Pinpoint the cell where the given text exists, returning its [x, y] midpoint coordinate. 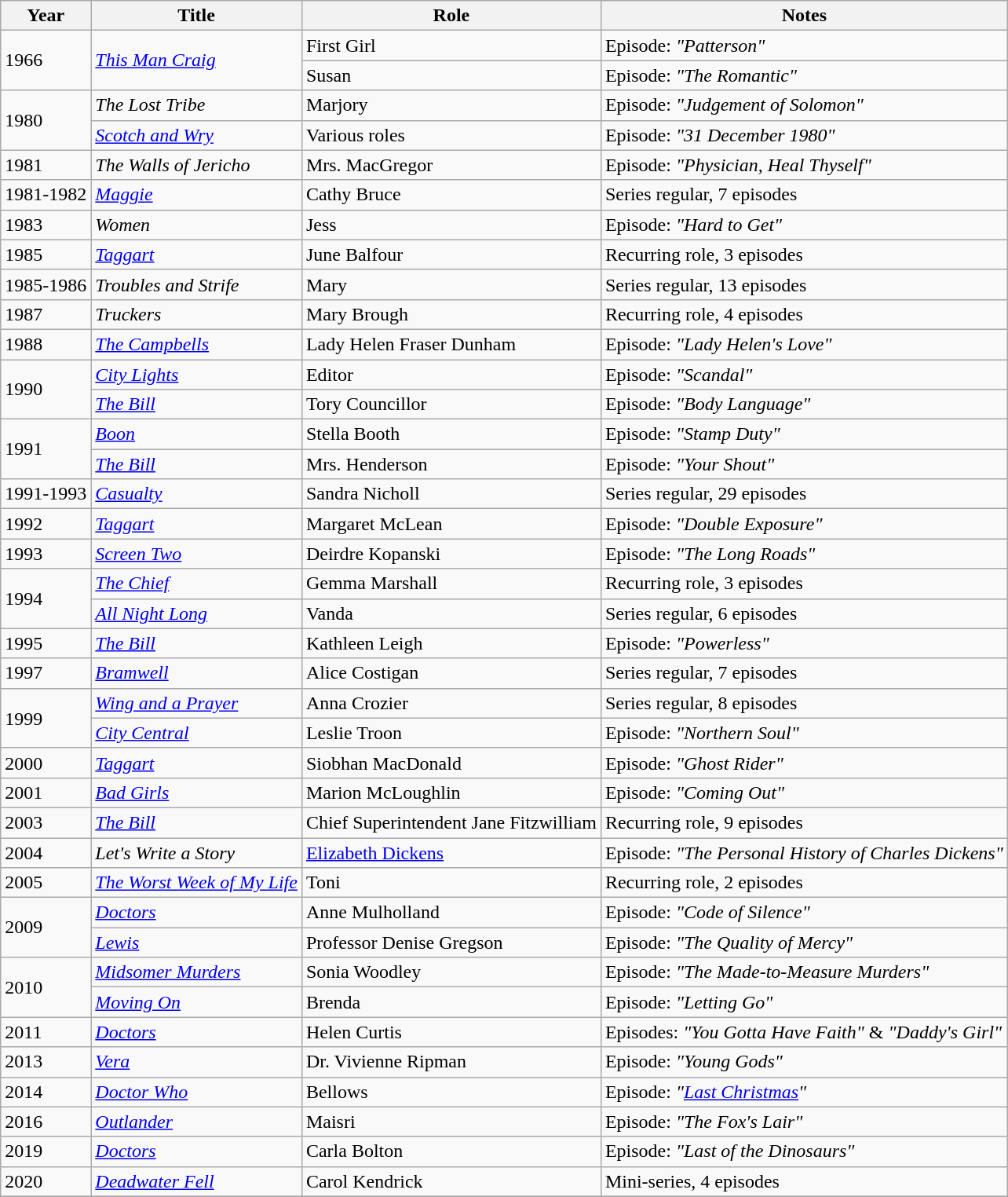
2010 [46, 987]
Episode: "The Romantic" [804, 75]
Various roles [451, 135]
Margaret McLean [451, 524]
Episode: "Lady Helen's Love" [804, 344]
1980 [46, 120]
1988 [46, 344]
The Worst Week of My Life [196, 883]
Episode: "Your Shout" [804, 464]
Series regular, 29 episodes [804, 494]
Mrs. Henderson [451, 464]
Episodes: "You Gotta Have Faith" & "Daddy's Girl" [804, 1032]
1985 [46, 254]
Vanda [451, 613]
Episode: "Code of Silence" [804, 913]
1994 [46, 598]
Truckers [196, 314]
Troubles and Strife [196, 284]
Episode: "Young Gods" [804, 1062]
All Night Long [196, 613]
Chief Superintendent Jane Fitzwilliam [451, 822]
Bellows [451, 1092]
Brenda [451, 1002]
Anne Mulholland [451, 913]
Episode: "Powerless" [804, 643]
Women [196, 225]
Dr. Vivienne Ripman [451, 1062]
Recurring role, 2 episodes [804, 883]
Anna Crozier [451, 703]
1983 [46, 225]
1991-1993 [46, 494]
Alice Costigan [451, 673]
2020 [46, 1181]
Mary [451, 284]
Maggie [196, 195]
1981 [46, 165]
2005 [46, 883]
Episode: "The Personal History of Charles Dickens" [804, 852]
Role [451, 16]
Episode: "Body Language" [804, 404]
Gemma Marshall [451, 584]
Editor [451, 375]
Episode: "Last of the Dinosaurs" [804, 1151]
The Walls of Jericho [196, 165]
Episode: "Judgement of Solomon" [804, 105]
Episode: "Physician, Heal Thyself" [804, 165]
Recurring role, 4 episodes [804, 314]
2019 [46, 1151]
Episode: "Coming Out" [804, 793]
First Girl [451, 46]
Bad Girls [196, 793]
Helen Curtis [451, 1032]
Episode: "Ghost Rider" [804, 763]
Marjory [451, 105]
2004 [46, 852]
Let's Write a Story [196, 852]
Episode: "Letting Go" [804, 1002]
Episode: "Patterson" [804, 46]
Episode: "Last Christmas" [804, 1092]
2013 [46, 1062]
2016 [46, 1122]
1992 [46, 524]
The Chief [196, 584]
Series regular, 8 episodes [804, 703]
Episode: "The Made-to-Measure Murders" [804, 972]
Deirdre Kopanski [451, 554]
June Balfour [451, 254]
Toni [451, 883]
1966 [46, 60]
2003 [46, 822]
Leslie Troon [451, 733]
The Lost Tribe [196, 105]
2000 [46, 763]
City Central [196, 733]
Boon [196, 434]
Professor Denise Gregson [451, 943]
2009 [46, 928]
Bramwell [196, 673]
1999 [46, 718]
Carla Bolton [451, 1151]
1987 [46, 314]
Cathy Bruce [451, 195]
Elizabeth Dickens [451, 852]
1997 [46, 673]
Episode: "Scandal" [804, 375]
City Lights [196, 375]
Wing and a Prayer [196, 703]
Lewis [196, 943]
Vera [196, 1062]
1993 [46, 554]
Susan [451, 75]
1985-1986 [46, 284]
1991 [46, 449]
Screen Two [196, 554]
Sonia Woodley [451, 972]
Kathleen Leigh [451, 643]
Casualty [196, 494]
Sandra Nicholl [451, 494]
Moving On [196, 1002]
Scotch and Wry [196, 135]
Episode: "Hard to Get" [804, 225]
Tory Councillor [451, 404]
The Campbells [196, 344]
Deadwater Fell [196, 1181]
Jess [451, 225]
Stella Booth [451, 434]
2001 [46, 793]
1990 [46, 390]
Episode: "The Fox's Lair" [804, 1122]
Mary Brough [451, 314]
Outlander [196, 1122]
2014 [46, 1092]
Episode: "Northern Soul" [804, 733]
Title [196, 16]
Lady Helen Fraser Dunham [451, 344]
Series regular, 13 episodes [804, 284]
Episode: "The Quality of Mercy" [804, 943]
Siobhan MacDonald [451, 763]
Maisri [451, 1122]
Episode: "31 December 1980" [804, 135]
Doctor Who [196, 1092]
Mini-series, 4 episodes [804, 1181]
Episode: "The Long Roads" [804, 554]
This Man Craig [196, 60]
1981-1982 [46, 195]
Year [46, 16]
2011 [46, 1032]
Marion McLoughlin [451, 793]
Episode: "Stamp Duty" [804, 434]
Carol Kendrick [451, 1181]
Series regular, 6 episodes [804, 613]
Mrs. MacGregor [451, 165]
Episode: "Double Exposure" [804, 524]
Notes [804, 16]
1995 [46, 643]
Recurring role, 9 episodes [804, 822]
Midsomer Murders [196, 972]
